Search for the cell housing the specified text and yield its [x, y] center coordinate. 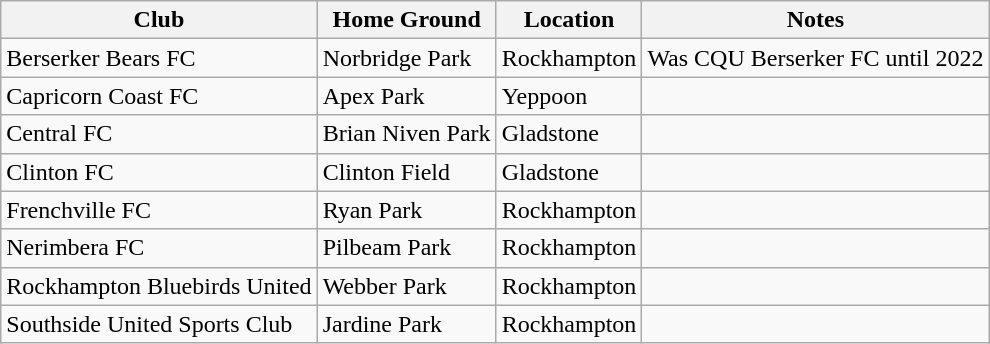
Rockhampton Bluebirds United [159, 286]
Jardine Park [406, 324]
Was CQU Berserker FC until 2022 [816, 58]
Pilbeam Park [406, 248]
Berserker Bears FC [159, 58]
Frenchville FC [159, 210]
Apex Park [406, 96]
Capricorn Coast FC [159, 96]
Clinton FC [159, 172]
Yeppoon [569, 96]
Norbridge Park [406, 58]
Webber Park [406, 286]
Location [569, 20]
Club [159, 20]
Clinton Field [406, 172]
Southside United Sports Club [159, 324]
Notes [816, 20]
Central FC [159, 134]
Nerimbera FC [159, 248]
Ryan Park [406, 210]
Brian Niven Park [406, 134]
Home Ground [406, 20]
